Find where the given text appears and provide that cell's center as (X, Y) coordinate. 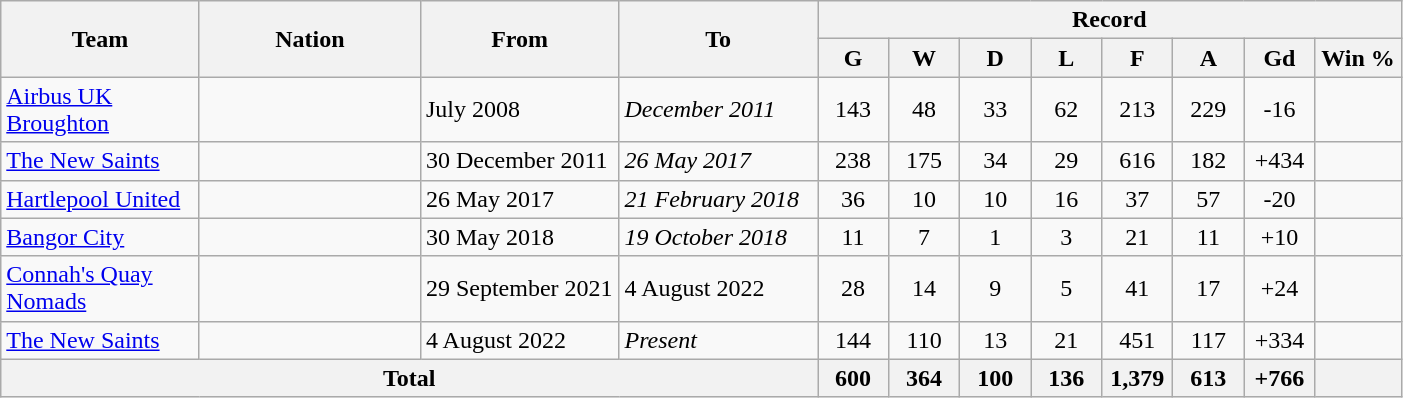
13 (996, 340)
34 (996, 161)
Nation (310, 39)
144 (854, 340)
Present (718, 340)
57 (1208, 199)
110 (924, 340)
Bangor City (100, 237)
Hartlepool United (100, 199)
+334 (1280, 340)
7 (924, 237)
21 February 2018 (718, 199)
L (1066, 58)
Airbus UK Broughton (100, 110)
December 2011 (718, 110)
600 (854, 378)
36 (854, 199)
364 (924, 378)
451 (1138, 340)
100 (996, 378)
5 (1066, 288)
+434 (1280, 161)
616 (1138, 161)
175 (924, 161)
29 (1066, 161)
30 December 2011 (520, 161)
28 (854, 288)
136 (1066, 378)
Gd (1280, 58)
30 May 2018 (520, 237)
W (924, 58)
229 (1208, 110)
613 (1208, 378)
1,379 (1138, 378)
117 (1208, 340)
182 (1208, 161)
19 October 2018 (718, 237)
3 (1066, 237)
Team (100, 39)
Win % (1358, 58)
37 (1138, 199)
To (718, 39)
D (996, 58)
F (1138, 58)
62 (1066, 110)
9 (996, 288)
+766 (1280, 378)
143 (854, 110)
July 2008 (520, 110)
213 (1138, 110)
16 (1066, 199)
17 (1208, 288)
48 (924, 110)
14 (924, 288)
-16 (1280, 110)
238 (854, 161)
Record (1110, 20)
41 (1138, 288)
Total (410, 378)
From (520, 39)
33 (996, 110)
29 September 2021 (520, 288)
G (854, 58)
+24 (1280, 288)
-20 (1280, 199)
A (1208, 58)
1 (996, 237)
+10 (1280, 237)
Connah's Quay Nomads (100, 288)
